Search for the cell housing the specified text and yield its (X, Y) center coordinate. 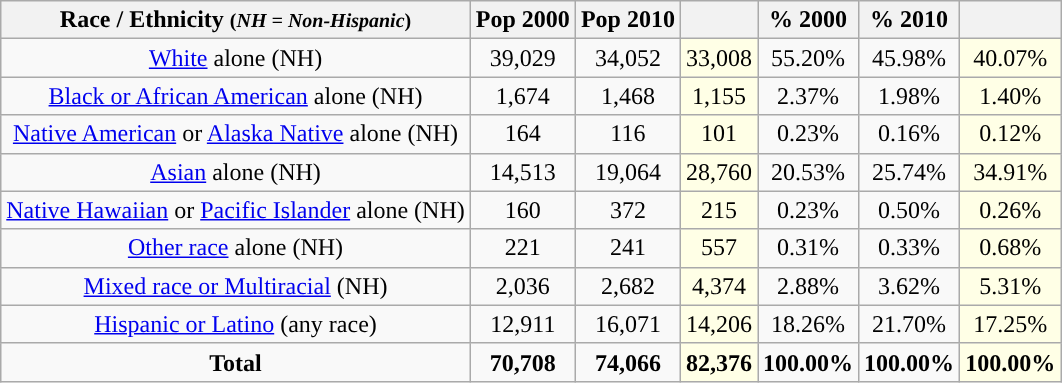
101 (718, 134)
19,064 (628, 172)
0.16% (910, 134)
0.31% (808, 248)
Hispanic or Latino (any race) (236, 324)
14,206 (718, 324)
Mixed race or Multiracial (NH) (236, 286)
0.68% (1010, 248)
21.70% (910, 324)
0.33% (910, 248)
34.91% (1010, 172)
221 (522, 248)
557 (718, 248)
70,708 (522, 362)
1.98% (910, 96)
2,036 (522, 286)
Asian alone (NH) (236, 172)
160 (522, 210)
1,468 (628, 96)
39,029 (522, 58)
372 (628, 210)
Pop 2010 (628, 20)
1.40% (1010, 96)
Other race alone (NH) (236, 248)
% 2000 (808, 20)
116 (628, 134)
% 2010 (910, 20)
0.50% (910, 210)
12,911 (522, 324)
0.12% (1010, 134)
164 (522, 134)
28,760 (718, 172)
45.98% (910, 58)
Native Hawaiian or Pacific Islander alone (NH) (236, 210)
4,374 (718, 286)
18.26% (808, 324)
Race / Ethnicity (NH = Non-Hispanic) (236, 20)
Pop 2000 (522, 20)
White alone (NH) (236, 58)
5.31% (1010, 286)
3.62% (910, 286)
Native American or Alaska Native alone (NH) (236, 134)
215 (718, 210)
2,682 (628, 286)
17.25% (1010, 324)
1,674 (522, 96)
74,066 (628, 362)
25.74% (910, 172)
241 (628, 248)
14,513 (522, 172)
Total (236, 362)
2.37% (808, 96)
Black or African American alone (NH) (236, 96)
34,052 (628, 58)
2.88% (808, 286)
40.07% (1010, 58)
16,071 (628, 324)
1,155 (718, 96)
20.53% (808, 172)
55.20% (808, 58)
33,008 (718, 58)
82,376 (718, 362)
0.26% (1010, 210)
